Determine the [x, y] coordinate at the center of the cell enclosing the given text.  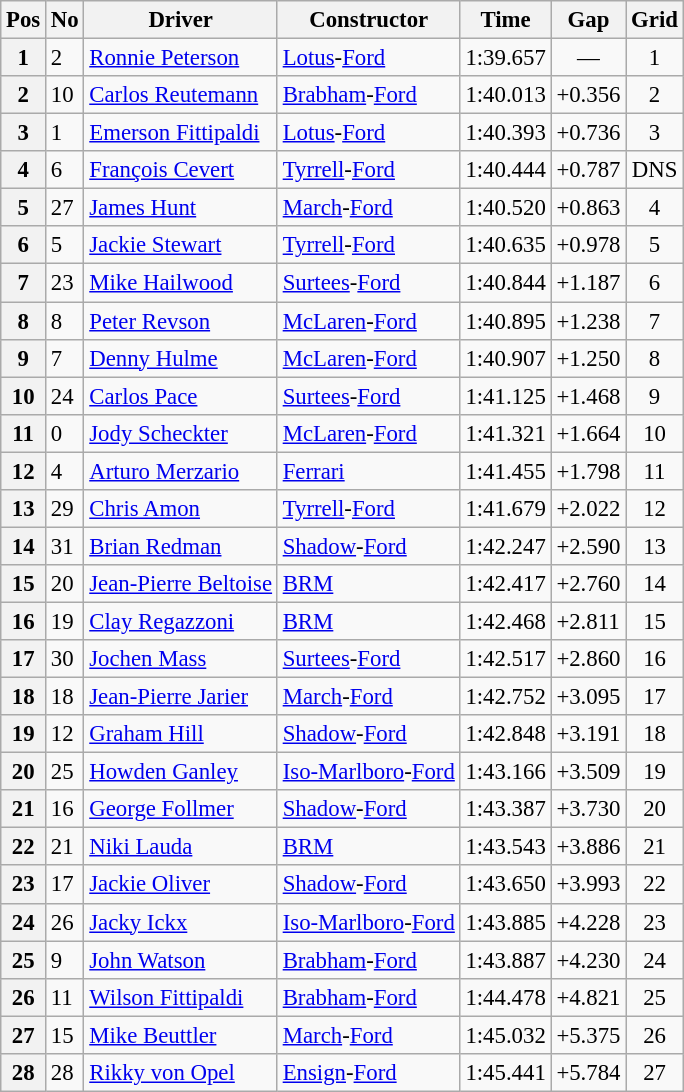
Carlos Reutemann [180, 95]
+1.187 [588, 283]
Ronnie Peterson [180, 58]
Pos [24, 20]
Niki Lauda [180, 847]
1:43.885 [506, 922]
+4.230 [588, 960]
1:43.166 [506, 772]
Jochen Mass [180, 659]
Jackie Oliver [180, 885]
Constructor [368, 20]
Ferrari [368, 471]
Howden Ganley [180, 772]
1:40.907 [506, 358]
1:41.321 [506, 433]
+2.590 [588, 546]
+4.821 [588, 997]
+0.863 [588, 208]
+5.375 [588, 1035]
+3.509 [588, 772]
Jean-Pierre Beltoise [180, 584]
1:40.844 [506, 283]
1:41.125 [506, 396]
+1.250 [588, 358]
Wilson Fittipaldi [180, 997]
Arturo Merzario [180, 471]
Time [506, 20]
29 [65, 509]
1:45.441 [506, 1073]
1:40.635 [506, 245]
1:42.468 [506, 621]
Clay Regazzoni [180, 621]
+2.860 [588, 659]
+3.993 [588, 885]
Denny Hulme [180, 358]
1:40.520 [506, 208]
+2.811 [588, 621]
Peter Revson [180, 321]
+4.228 [588, 922]
1:42.848 [506, 734]
Gap [588, 20]
+1.238 [588, 321]
Grid [654, 20]
+1.798 [588, 471]
1:43.543 [506, 847]
Jackie Stewart [180, 245]
+2.022 [588, 509]
Driver [180, 20]
+5.784 [588, 1073]
30 [65, 659]
1:40.444 [506, 170]
1:42.417 [506, 584]
Brian Redman [180, 546]
François Cevert [180, 170]
31 [65, 546]
1:43.650 [506, 885]
+1.664 [588, 433]
No [65, 20]
— [588, 58]
+3.191 [588, 734]
+0.736 [588, 133]
+2.760 [588, 584]
+0.356 [588, 95]
DNS [654, 170]
+0.978 [588, 245]
Emerson Fittipaldi [180, 133]
Ensign-Ford [368, 1073]
1:43.887 [506, 960]
1:39.657 [506, 58]
+3.730 [588, 809]
1:42.247 [506, 546]
+0.787 [588, 170]
George Follmer [180, 809]
Jody Scheckter [180, 433]
1:44.478 [506, 997]
Mike Hailwood [180, 283]
Graham Hill [180, 734]
Jean-Pierre Jarier [180, 697]
Rikky von Opel [180, 1073]
+3.886 [588, 847]
Jacky Ickx [180, 922]
Chris Amon [180, 509]
1:40.895 [506, 321]
1:45.032 [506, 1035]
1:41.679 [506, 509]
0 [65, 433]
Mike Beuttler [180, 1035]
1:42.517 [506, 659]
1:40.393 [506, 133]
1:41.455 [506, 471]
James Hunt [180, 208]
1:40.013 [506, 95]
+3.095 [588, 697]
John Watson [180, 960]
+1.468 [588, 396]
Carlos Pace [180, 396]
1:42.752 [506, 697]
1:43.387 [506, 809]
